Capture the cell that displays the provided text and extract its (x, y) central coordinate. 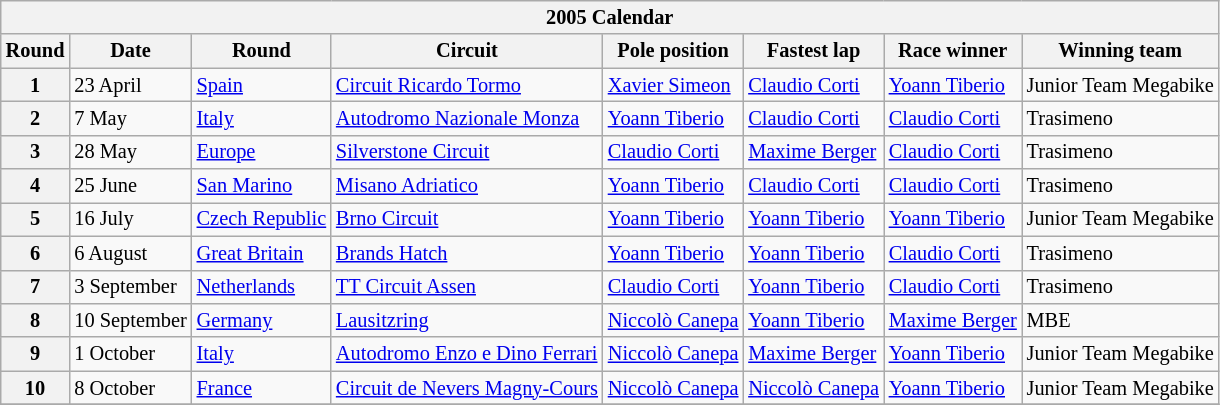
France (262, 388)
Circuit de Nevers Magny-Cours (467, 388)
1 (36, 85)
Brands Hatch (467, 253)
7 (36, 287)
25 June (130, 186)
Brno Circuit (467, 219)
Xavier Simeon (673, 85)
Europe (262, 152)
TT Circuit Assen (467, 287)
Netherlands (262, 287)
Silverstone Circuit (467, 152)
Date (130, 51)
6 (36, 253)
Misano Adriatico (467, 186)
4 (36, 186)
Circuit (467, 51)
Pole position (673, 51)
23 April (130, 85)
Autodromo Nazionale Monza (467, 118)
Circuit Ricardo Tormo (467, 85)
Winning team (1120, 51)
8 October (130, 388)
1 October (130, 354)
Spain (262, 85)
Race winner (953, 51)
MBE (1120, 320)
2 (36, 118)
7 May (130, 118)
Autodromo Enzo e Dino Ferrari (467, 354)
9 (36, 354)
10 (36, 388)
5 (36, 219)
Lausitzring (467, 320)
San Marino (262, 186)
3 (36, 152)
Germany (262, 320)
Great Britain (262, 253)
3 September (130, 287)
8 (36, 320)
10 September (130, 320)
Czech Republic (262, 219)
16 July (130, 219)
28 May (130, 152)
2005 Calendar (610, 17)
6 August (130, 253)
Fastest lap (813, 51)
